Detect which cell encompasses the target text, then output its [X, Y] center coordinate. 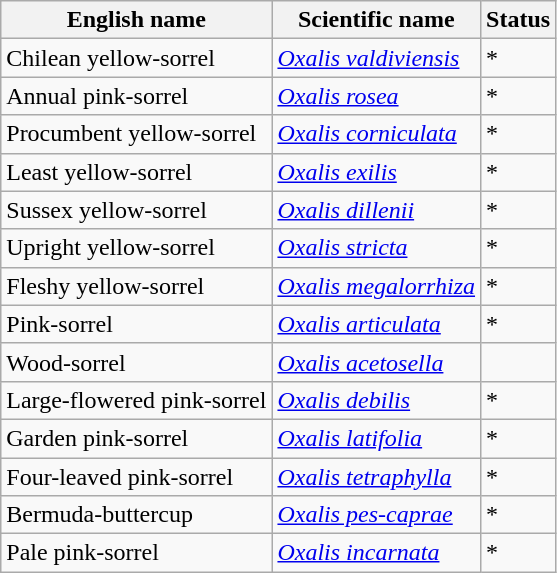
Oxalis pes-caprae [376, 515]
Fleshy yellow-sorrel [136, 286]
Oxalis stricta [376, 248]
Oxalis incarnata [376, 553]
Large-flowered pink-sorrel [136, 400]
Oxalis debilis [376, 400]
Oxalis valdiviensis [376, 58]
Oxalis tetraphylla [376, 477]
Pink-sorrel [136, 324]
Status [518, 20]
Procumbent yellow-sorrel [136, 134]
Garden pink-sorrel [136, 438]
Four-leaved pink-sorrel [136, 477]
Upright yellow-sorrel [136, 248]
Oxalis acetosella [376, 362]
Pale pink-sorrel [136, 553]
Scientific name [376, 20]
Least yellow-sorrel [136, 172]
Oxalis rosea [376, 96]
Oxalis corniculata [376, 134]
Chilean yellow-sorrel [136, 58]
Oxalis latifolia [376, 438]
English name [136, 20]
Annual pink-sorrel [136, 96]
Sussex yellow-sorrel [136, 210]
Wood-sorrel [136, 362]
Oxalis dillenii [376, 210]
Bermuda-buttercup [136, 515]
Oxalis megalorrhiza [376, 286]
Oxalis articulata [376, 324]
Oxalis exilis [376, 172]
